Output the (x, y) coordinate of the center of the cell containing the given text.  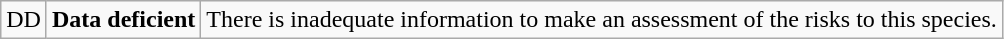
DD (24, 20)
Data deficient (123, 20)
There is inadequate information to make an assessment of the risks to this species. (602, 20)
